Provide the [X, Y] coordinate of the cell's center where the given text is located.  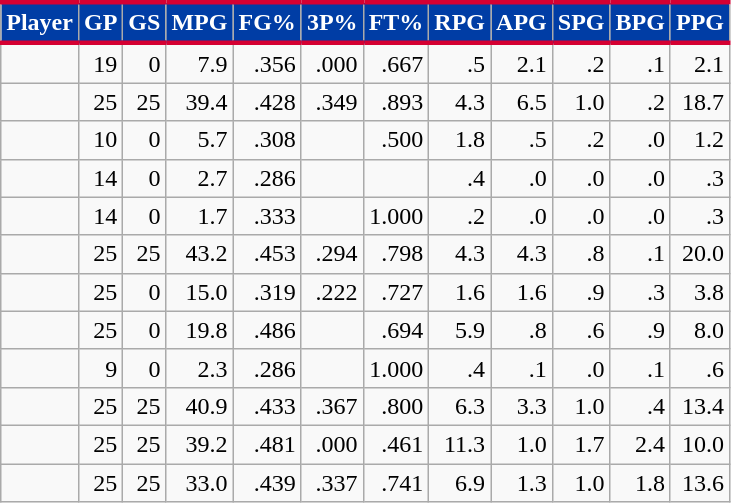
10 [100, 140]
.337 [332, 483]
.741 [396, 483]
43.2 [200, 254]
.727 [396, 292]
6.5 [522, 102]
20.0 [700, 254]
.893 [396, 102]
.798 [396, 254]
5.7 [200, 140]
.428 [267, 102]
3.8 [700, 292]
3P% [332, 22]
3.3 [522, 406]
10.0 [700, 444]
15.0 [200, 292]
GS [144, 22]
2.4 [640, 444]
13.4 [700, 406]
.333 [267, 216]
.367 [332, 406]
40.9 [200, 406]
FT% [396, 22]
.486 [267, 330]
1.2 [700, 140]
.453 [267, 254]
.481 [267, 444]
9 [100, 368]
2.3 [200, 368]
39.2 [200, 444]
2.7 [200, 178]
GP [100, 22]
1.3 [522, 483]
19 [100, 63]
13.6 [700, 483]
.439 [267, 483]
.461 [396, 444]
PPG [700, 22]
.349 [332, 102]
.694 [396, 330]
39.4 [200, 102]
.308 [267, 140]
7.9 [200, 63]
6.3 [460, 406]
8.0 [700, 330]
.294 [332, 254]
RPG [460, 22]
.356 [267, 63]
.667 [396, 63]
5.9 [460, 330]
.433 [267, 406]
FG% [267, 22]
33.0 [200, 483]
BPG [640, 22]
18.7 [700, 102]
11.3 [460, 444]
.222 [332, 292]
SPG [581, 22]
MPG [200, 22]
6.9 [460, 483]
.500 [396, 140]
19.8 [200, 330]
APG [522, 22]
Player [40, 22]
.319 [267, 292]
.800 [396, 406]
